Provide the [X, Y] coordinate of the cell's center where the given text is located.  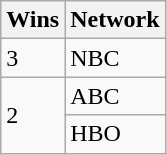
Wins [33, 20]
2 [33, 115]
3 [33, 58]
NBC [115, 58]
ABC [115, 96]
HBO [115, 134]
Network [115, 20]
